Pinpoint the cell where the given text exists, returning its (X, Y) midpoint coordinate. 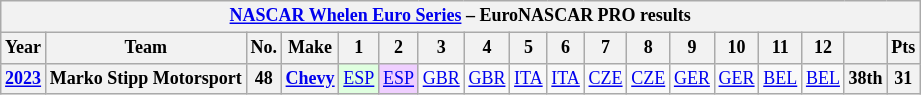
No. (264, 48)
2 (399, 48)
2023 (24, 78)
10 (736, 48)
7 (606, 48)
9 (692, 48)
3 (441, 48)
1 (359, 48)
Chevy (310, 78)
48 (264, 78)
Make (310, 48)
Pts (904, 48)
4 (487, 48)
8 (648, 48)
31 (904, 78)
5 (528, 48)
NASCAR Whelen Euro Series – EuroNASCAR PRO results (460, 16)
11 (780, 48)
12 (824, 48)
Marko Stipp Motorsport (146, 78)
6 (566, 48)
38th (866, 78)
Year (24, 48)
Team (146, 48)
